Pinpoint the cell where the given text exists, returning its [X, Y] midpoint coordinate. 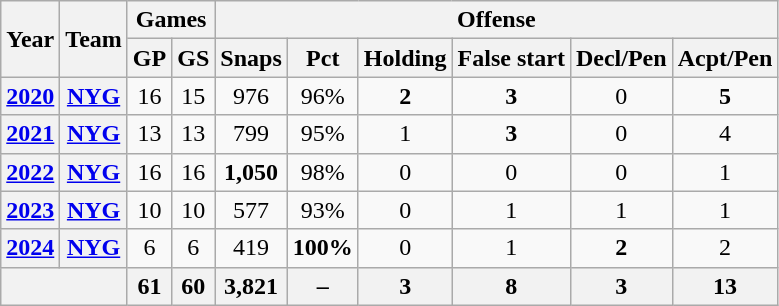
Decl/Pen [621, 58]
Acpt/Pen [725, 58]
60 [194, 286]
Pct [322, 58]
95% [322, 134]
1,050 [251, 172]
419 [251, 248]
Year [30, 39]
GP [149, 58]
Games [170, 20]
5 [725, 96]
Snaps [251, 58]
2024 [30, 248]
2020 [30, 96]
2023 [30, 210]
4 [725, 134]
– [322, 286]
100% [322, 248]
976 [251, 96]
61 [149, 286]
Offense [496, 20]
799 [251, 134]
GS [194, 58]
2021 [30, 134]
577 [251, 210]
2022 [30, 172]
93% [322, 210]
Team [94, 39]
3,821 [251, 286]
96% [322, 96]
False start [511, 58]
Holding [405, 58]
98% [322, 172]
8 [511, 286]
15 [194, 96]
